Output the [x, y] coordinate of the center of the cell containing the given text.  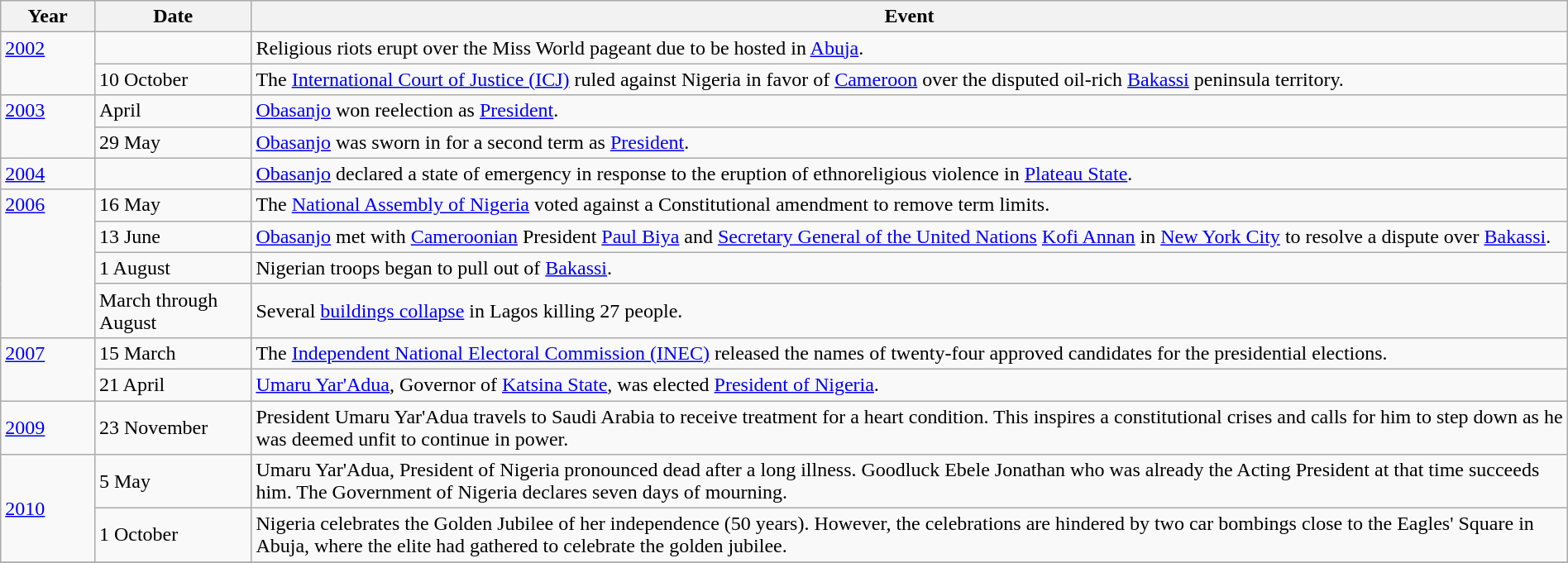
The National Assembly of Nigeria voted against a Constitutional amendment to remove term limits. [910, 205]
21 April [172, 384]
2009 [48, 427]
The International Court of Justice (ICJ) ruled against Nigeria in favor of Cameroon over the disputed oil-rich Bakassi peninsula territory. [910, 79]
29 May [172, 142]
Umaru Yar'Adua, Governor of Katsina State, was elected President of Nigeria. [910, 384]
2007 [48, 369]
2006 [48, 263]
Nigerian troops began to pull out of Bakassi. [910, 268]
Year [48, 17]
2004 [48, 174]
23 November [172, 427]
2010 [48, 508]
16 May [172, 205]
Event [910, 17]
Obasanjo was sworn in for a second term as President. [910, 142]
1 August [172, 268]
March through August [172, 311]
Obasanjo declared a state of emergency in response to the eruption of ethnoreligious violence in Plateau State. [910, 174]
April [172, 111]
10 October [172, 79]
Obasanjo won reelection as President. [910, 111]
15 March [172, 353]
13 June [172, 236]
5 May [172, 481]
2002 [48, 64]
Several buildings collapse in Lagos killing 27 people. [910, 311]
The Independent National Electoral Commission (INEC) released the names of twenty-four approved candidates for the presidential elections. [910, 353]
1 October [172, 536]
2003 [48, 126]
Date [172, 17]
Religious riots erupt over the Miss World pageant due to be hosted in Abuja. [910, 48]
